Return [X, Y] of the center of cell containing provided text 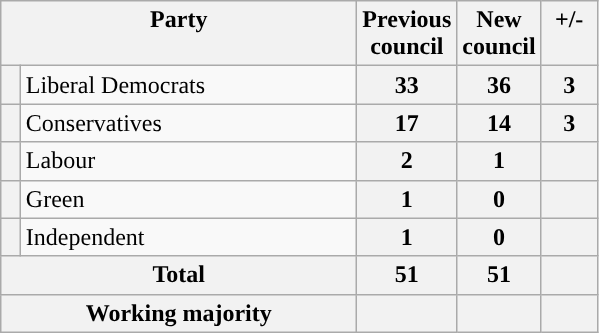
Conservatives [188, 123]
Total [179, 275]
New council [499, 34]
2 [407, 161]
14 [499, 123]
+/- [569, 34]
Labour [188, 161]
Independent [188, 237]
Working majority [179, 313]
36 [499, 85]
Party [179, 34]
33 [407, 85]
Green [188, 199]
Previous council [407, 34]
Liberal Democrats [188, 85]
17 [407, 123]
